Determine the [X, Y] coordinate at the center of the cell enclosing the given text.  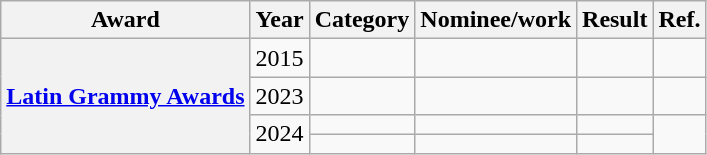
Nominee/work [496, 20]
Latin Grammy Awards [126, 96]
Year [280, 20]
Ref. [680, 20]
2024 [280, 134]
2015 [280, 58]
Category [362, 20]
Result [615, 20]
Award [126, 20]
2023 [280, 96]
